Locate the cell with the specified text and output its (X, Y) center coordinate. 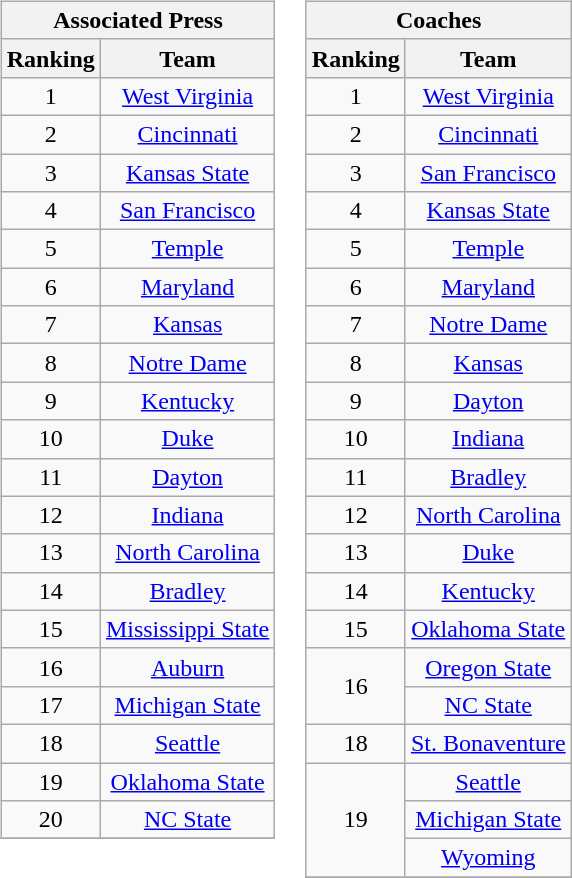
Mississippi State (187, 629)
17 (50, 705)
Wyoming (488, 858)
St. Bonaventure (488, 743)
20 (50, 820)
Auburn (187, 667)
Oregon State (488, 667)
Coaches (438, 20)
Associated Press (138, 20)
